Search for the cell housing the specified text and yield its (x, y) center coordinate. 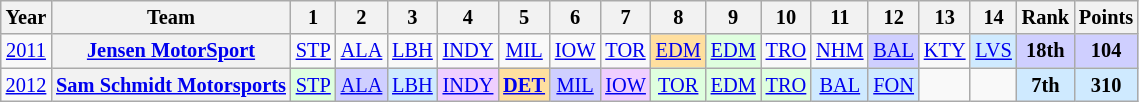
6 (575, 17)
KTY (945, 51)
10 (786, 17)
5 (524, 17)
104 (1106, 51)
310 (1106, 85)
7th (1046, 85)
7 (625, 17)
13 (945, 17)
Sam Schmidt Motorsports (171, 85)
2012 (26, 85)
Points (1106, 17)
14 (993, 17)
3 (412, 17)
FON (893, 85)
9 (734, 17)
8 (678, 17)
NHM (840, 51)
11 (840, 17)
LVS (993, 51)
18th (1046, 51)
1 (314, 17)
Team (171, 17)
Jensen MotorSport (171, 51)
Year (26, 17)
2011 (26, 51)
Rank (1046, 17)
DET (524, 85)
4 (468, 17)
2 (362, 17)
12 (893, 17)
